Search for the cell housing the specified text and yield its [X, Y] center coordinate. 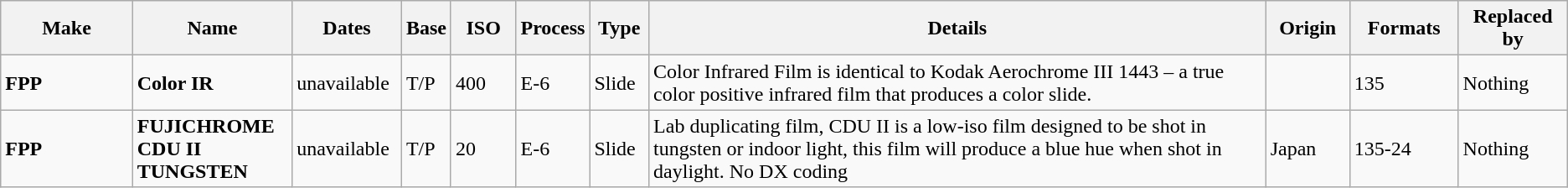
20 [483, 149]
Color Infrared Film is identical to Kodak Aerochrome III 1443 – a true color positive infrared film that produces a color slide. [958, 82]
ISO [483, 29]
Color IR [212, 82]
Make [67, 29]
Details [958, 29]
Process [553, 29]
Dates [347, 29]
FUJICHROME CDU II TUNGSTEN [212, 149]
135 [1404, 82]
Origin [1308, 29]
Type [620, 29]
Replaced by [1513, 29]
Base [426, 29]
Formats [1404, 29]
135-24 [1404, 149]
Name [212, 29]
Japan [1308, 149]
400 [483, 82]
